From the cell containing the given text, extract its center point as (X, Y) coordinate. 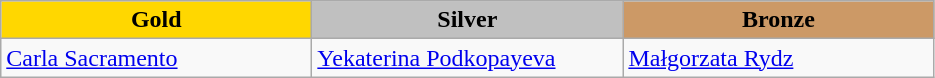
Bronze (778, 20)
Yekaterina Podkopayeva (468, 58)
Małgorzata Rydz (778, 58)
Gold (156, 20)
Carla Sacramento (156, 58)
Silver (468, 20)
